Find where the given text appears and provide that cell's center as (X, Y) coordinate. 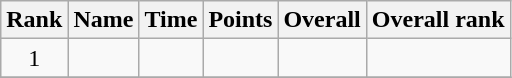
Overall rank (438, 20)
Name (104, 20)
Rank (34, 20)
1 (34, 58)
Points (240, 20)
Overall (322, 20)
Time (171, 20)
